Provide the (X, Y) coordinate of the cell's center where the given text is located.  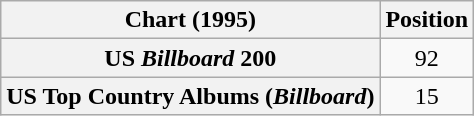
Position (427, 20)
Chart (1995) (190, 20)
92 (427, 58)
15 (427, 96)
US Top Country Albums (Billboard) (190, 96)
US Billboard 200 (190, 58)
